Capture the cell that displays the provided text and extract its [X, Y] central coordinate. 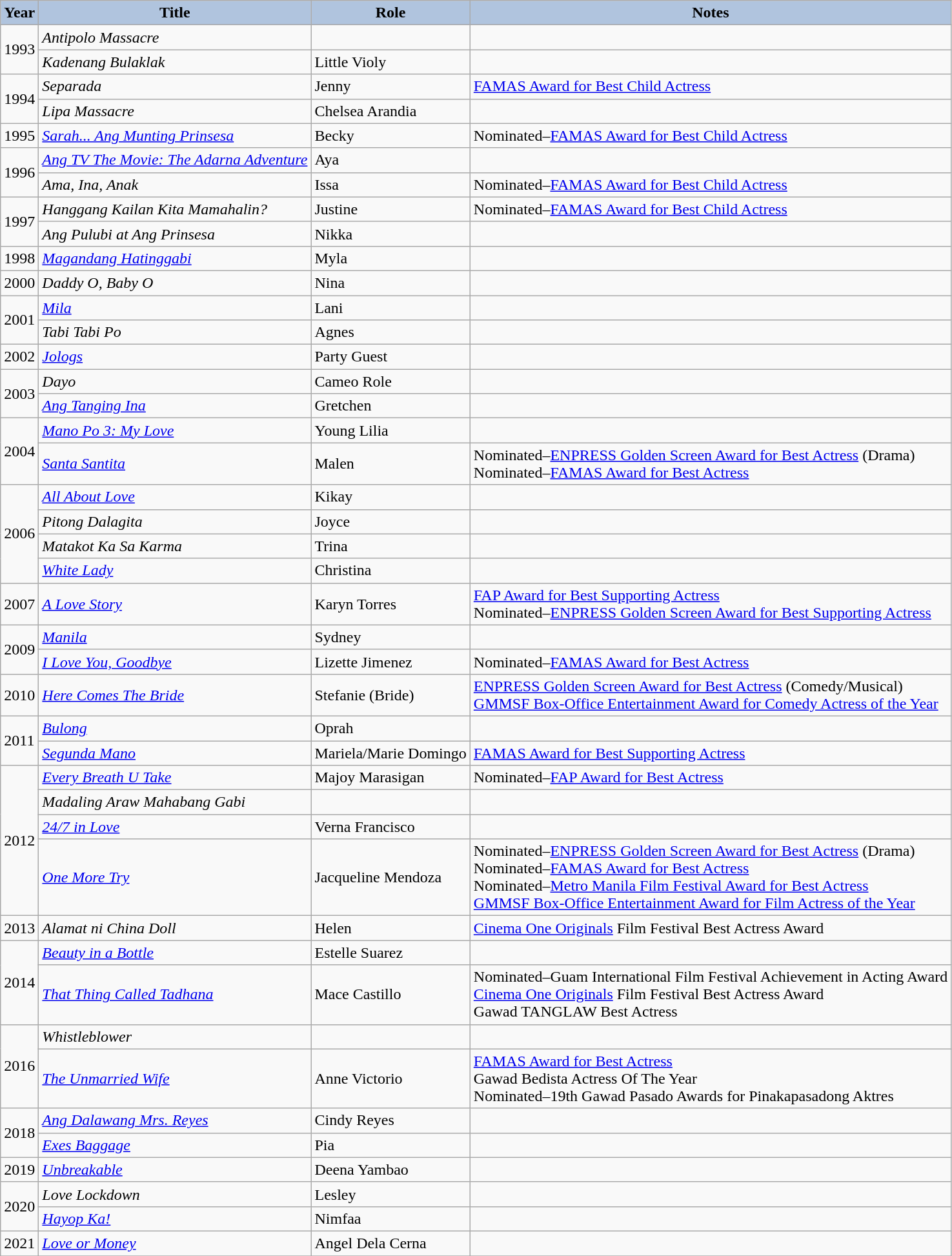
Love Lockdown [175, 1194]
Helen [390, 928]
Aya [390, 160]
All About Love [175, 497]
Year [19, 13]
ENPRESS Golden Screen Award for Best Actress (Comedy/Musical)GMMSF Box-Office Entertainment Award for Comedy Actress of the Year [710, 694]
FAMAS Award for Best Child Actress [710, 86]
Gretchen [390, 406]
2004 [19, 452]
2003 [19, 394]
Justine [390, 209]
Role [390, 13]
Ang Pulubi at Ang Prinsesa [175, 234]
Nikka [390, 234]
Antipolo Massacre [175, 37]
Myla [390, 258]
Cindy Reyes [390, 1120]
Cameo Role [390, 381]
Jenny [390, 86]
Whistleblower [175, 1037]
Lani [390, 308]
Kikay [390, 497]
Oprah [390, 728]
One More Try [175, 878]
Mila [175, 308]
Young Lilia [390, 430]
Madaling Araw Mahabang Gabi [175, 802]
2012 [19, 840]
Mace Castillo [390, 995]
Lizette Jimenez [390, 662]
Lipa Massacre [175, 111]
Trina [390, 546]
2016 [19, 1066]
2019 [19, 1170]
Sarah... Ang Munting Prinsesa [175, 136]
Bulong [175, 728]
24/7 in Love [175, 827]
Separada [175, 86]
Magandang Hatinggabi [175, 258]
Hayop Ka! [175, 1219]
1998 [19, 258]
Mano Po 3: My Love [175, 430]
Majoy Marasigan [390, 778]
Ang Dalawang Mrs. Reyes [175, 1120]
Ang TV The Movie: The Adarna Adventure [175, 160]
Nimfaa [390, 1219]
Manila [175, 637]
I Love You, Goodbye [175, 662]
2009 [19, 649]
Dayo [175, 381]
FAP Award for Best Supporting ActressNominated–ENPRESS Golden Screen Award for Best Supporting Actress [710, 604]
Estelle Suarez [390, 953]
Becky [390, 136]
Lesley [390, 1194]
Mariela/Marie Domingo [390, 753]
2002 [19, 357]
2014 [19, 982]
Love or Money [175, 1243]
Notes [710, 13]
Joyce [390, 522]
Tabi Tabi Po [175, 332]
2010 [19, 694]
1996 [19, 172]
2013 [19, 928]
Here Comes The Bride [175, 694]
Segunda Mano [175, 753]
Little Violy [390, 62]
Angel Dela Cerna [390, 1243]
Unbreakable [175, 1170]
Pitong Dalagita [175, 522]
That Thing Called Tadhana [175, 995]
Stefanie (Bride) [390, 694]
Santa Santita [175, 463]
Exes Baggage [175, 1145]
Ang Tanging Ina [175, 406]
Jacqueline Mendoza [390, 878]
Nina [390, 283]
Malen [390, 463]
Agnes [390, 332]
Pia [390, 1145]
Jologs [175, 357]
2000 [19, 283]
Nominated–Guam International Film Festival Achievement in Acting AwardCinema One Originals Film Festival Best Actress AwardGawad TANGLAW Best Actress [710, 995]
Deena Yambao [390, 1170]
Alamat ni China Doll [175, 928]
Beauty in a Bottle [175, 953]
Nominated–FAMAS Award for Best Actress [710, 662]
Sydney [390, 637]
Christina [390, 571]
2011 [19, 740]
Verna Francisco [390, 827]
2006 [19, 534]
2001 [19, 320]
2021 [19, 1243]
Ama, Ina, Anak [175, 185]
Nominated–ENPRESS Golden Screen Award for Best Actress (Drama)Nominated–FAMAS Award for Best Actress [710, 463]
2018 [19, 1133]
2007 [19, 604]
White Lady [175, 571]
Anne Victorio [390, 1079]
Every Breath U Take [175, 778]
Chelsea Arandia [390, 111]
FAMAS Award for Best Supporting Actress [710, 753]
FAMAS Award for Best ActressGawad Bedista Actress Of The YearNominated–19th Gawad Pasado Awards for Pinakapasadong Aktres [710, 1079]
Nominated–FAP Award for Best Actress [710, 778]
Party Guest [390, 357]
1995 [19, 136]
The Unmarried Wife [175, 1079]
Cinema One Originals Film Festival Best Actress Award [710, 928]
Karyn Torres [390, 604]
1997 [19, 221]
Hanggang Kailan Kita Mamahalin? [175, 209]
A Love Story [175, 604]
Title [175, 13]
Kadenang Bulaklak [175, 62]
2020 [19, 1206]
Issa [390, 185]
1994 [19, 99]
1993 [19, 50]
Matakot Ka Sa Karma [175, 546]
Daddy O, Baby O [175, 283]
